For the text-containing cell, return its midpoint in [x, y] coordinate format. 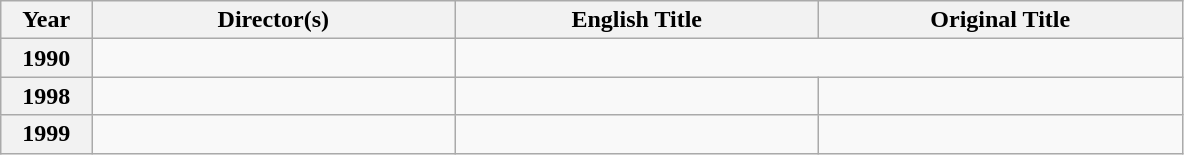
English Title [636, 20]
Director(s) [274, 20]
1998 [46, 96]
Original Title [1000, 20]
Year [46, 20]
1999 [46, 134]
1990 [46, 58]
